Extract the [X, Y] coordinate from the center of the cell holding the provided text.  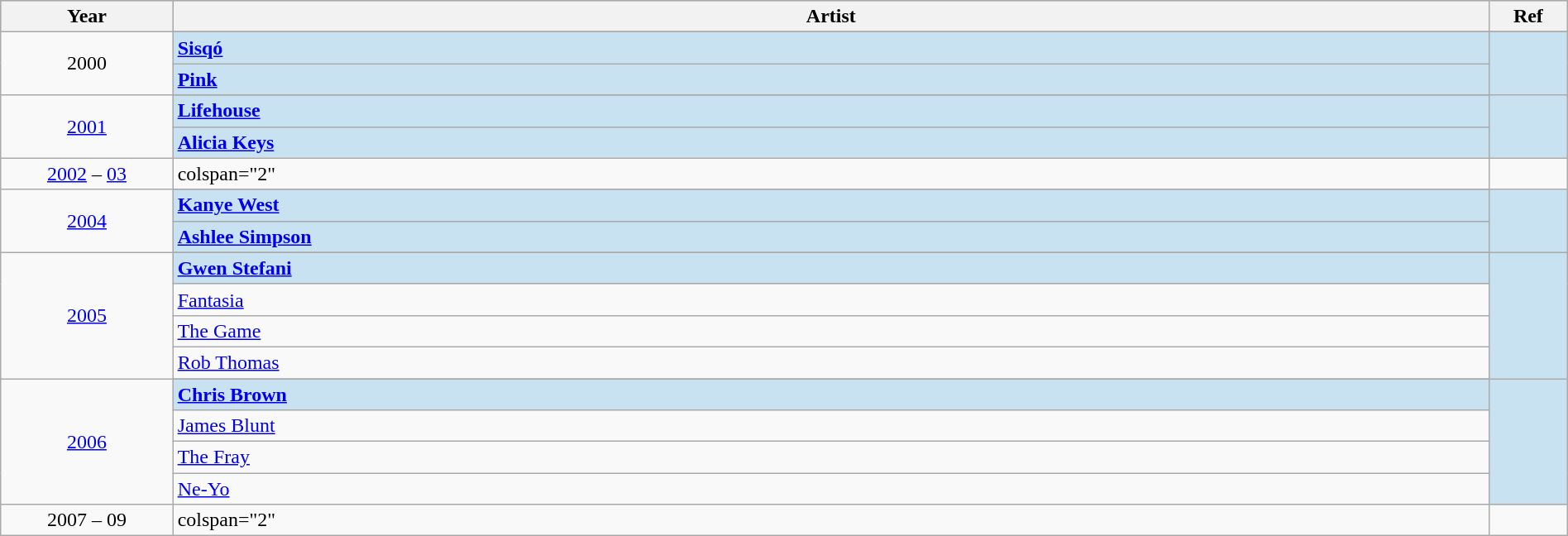
Ne-Yo [830, 489]
Year [87, 17]
Lifehouse [830, 111]
Chris Brown [830, 395]
2007 – 09 [87, 520]
2001 [87, 127]
Fantasia [830, 299]
Rob Thomas [830, 362]
Alicia Keys [830, 142]
2000 [87, 64]
Kanye West [830, 205]
2002 – 03 [87, 174]
The Fray [830, 457]
Gwen Stefani [830, 268]
Artist [830, 17]
Ashlee Simpson [830, 237]
Pink [830, 79]
James Blunt [830, 426]
Sisqó [830, 48]
2006 [87, 442]
2004 [87, 221]
The Game [830, 331]
Ref [1528, 17]
2005 [87, 315]
